From the cell containing the given text, extract its center point as [X, Y] coordinate. 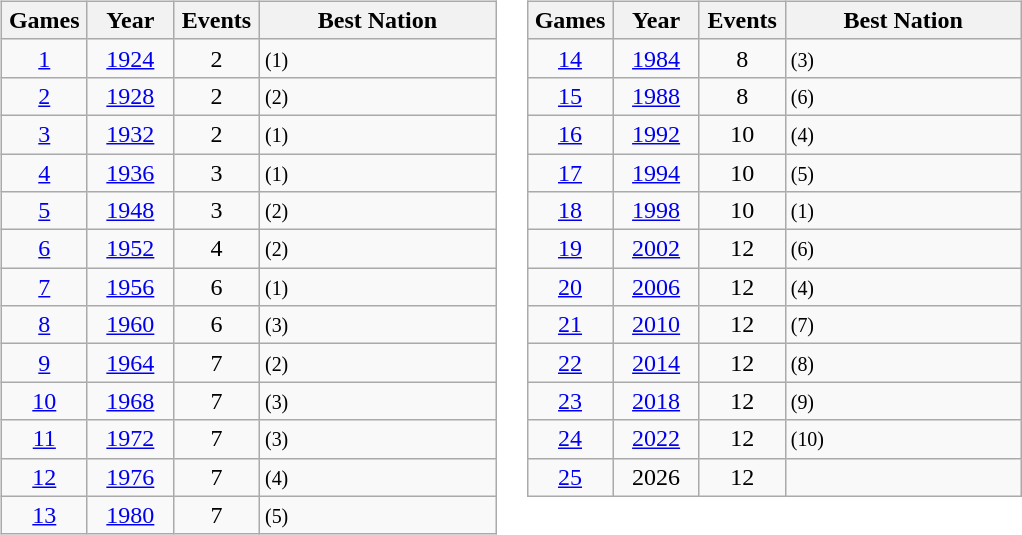
16 [570, 134]
2018 [656, 401]
1956 [130, 287]
14 [570, 58]
1924 [130, 58]
23 [570, 401]
2026 [656, 477]
2010 [656, 325]
2022 [656, 439]
1976 [130, 477]
19 [570, 249]
15 [570, 96]
18 [570, 211]
(9) [903, 401]
13 [44, 515]
20 [570, 287]
9 [44, 363]
(7) [903, 325]
1964 [130, 363]
5 [44, 211]
17 [570, 173]
21 [570, 325]
1988 [656, 96]
22 [570, 363]
1948 [130, 211]
1928 [130, 96]
1932 [130, 134]
25 [570, 477]
1980 [130, 515]
(10) [903, 439]
1984 [656, 58]
1972 [130, 439]
1998 [656, 211]
1994 [656, 173]
1936 [130, 173]
2006 [656, 287]
1 [44, 58]
11 [44, 439]
2002 [656, 249]
1960 [130, 325]
1992 [656, 134]
1952 [130, 249]
2014 [656, 363]
1968 [130, 401]
24 [570, 439]
(8) [903, 363]
